Output the (x, y) coordinate of the center of the cell containing the given text.  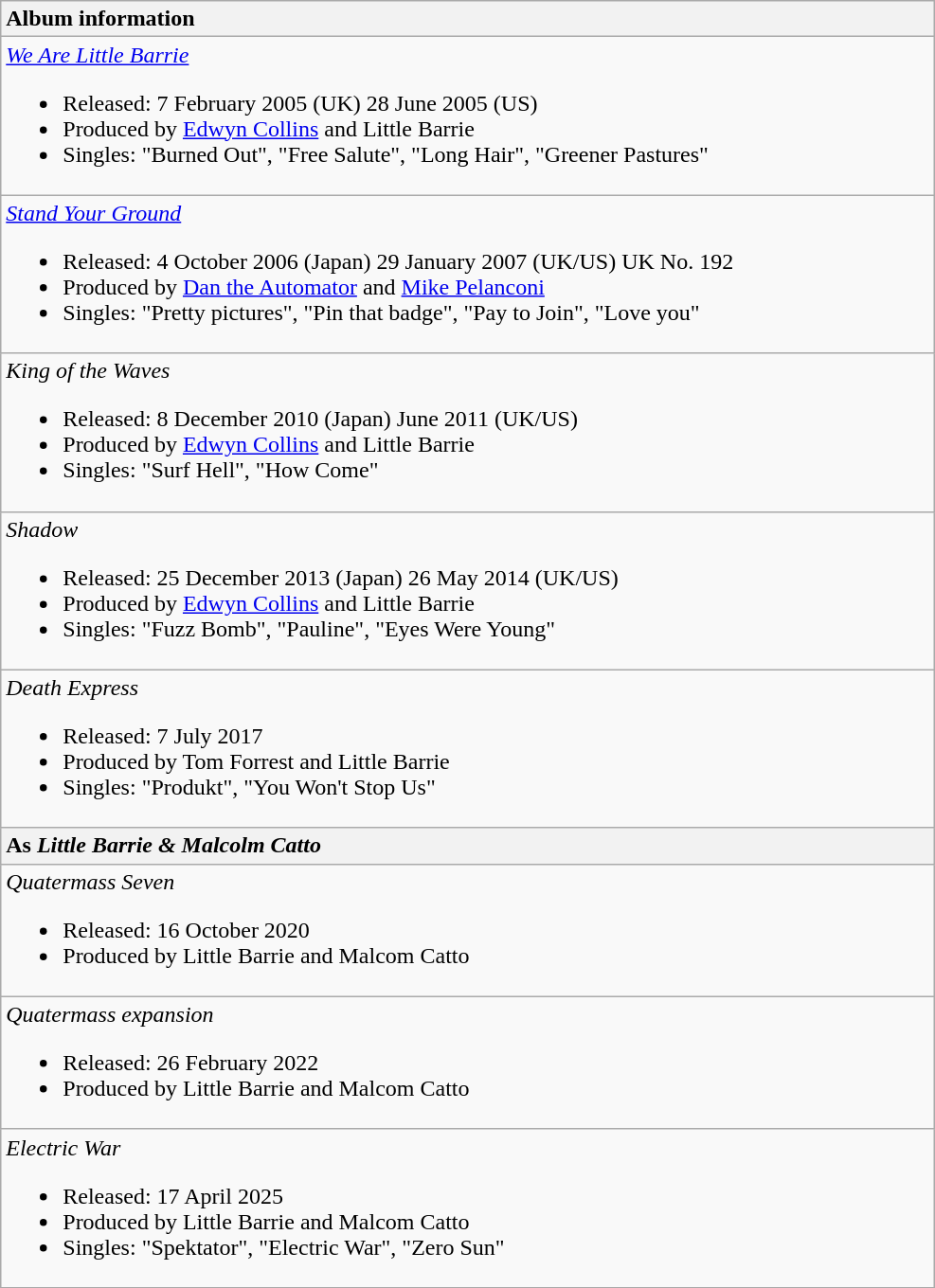
Album information (468, 19)
Quatermass SevenReleased: 16 October 2020Produced by Little Barrie and Malcom Catto (468, 930)
Electric WarReleased: 17 April 2025Produced by Little Barrie and Malcom CattoSingles: "Spektator", "Electric War", "Zero Sun" (468, 1208)
Death ExpressReleased: 7 July 2017Produced by Tom Forrest and Little BarrieSingles: "Produkt", "You Won't Stop Us" (468, 748)
King of the WavesReleased: 8 December 2010 (Japan) June 2011 (UK/US)Produced by Edwyn Collins and Little BarrieSingles: "Surf Hell", "How Come" (468, 432)
Quatermass expansionReleased: 26 February 2022Produced by Little Barrie and Malcom Catto (468, 1063)
As Little Barrie & Malcolm Catto (468, 846)
